Output the (x, y) coordinate of the center of the cell containing the given text.  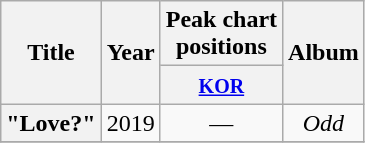
KOR (221, 85)
Album (324, 52)
2019 (130, 123)
Peak chart positions (221, 34)
Odd (324, 123)
— (221, 123)
"Love?" (51, 123)
Title (51, 52)
Year (130, 52)
